Detect which cell encompasses the target text, then output its (X, Y) center coordinate. 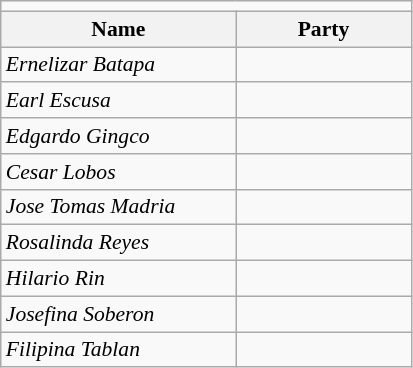
Hilario Rin (118, 279)
Josefina Soberon (118, 314)
Name (118, 29)
Earl Escusa (118, 101)
Rosalinda Reyes (118, 243)
Party (324, 29)
Cesar Lobos (118, 172)
Filipina Tablan (118, 350)
Jose Tomas Madria (118, 207)
Edgardo Gingco (118, 136)
Ernelizar Batapa (118, 65)
